Search for the cell housing the specified text and yield its [X, Y] center coordinate. 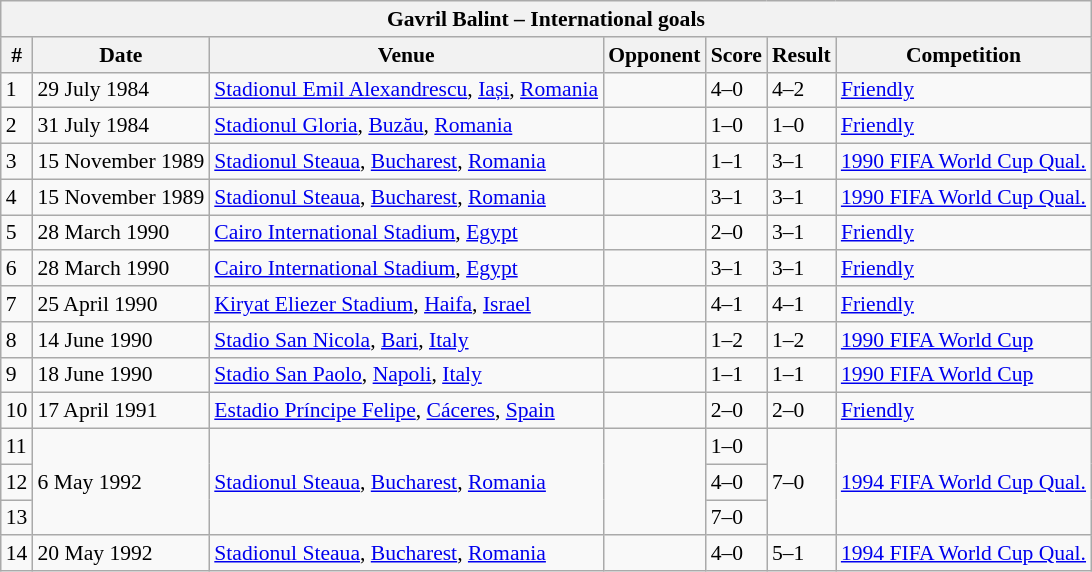
6 [17, 269]
5–1 [802, 554]
Score [736, 55]
Stadio San Nicola, Bari, Italy [406, 340]
Stadionul Emil Alexandrescu, Iași, Romania [406, 90]
25 April 1990 [120, 304]
Competition [964, 55]
12 [17, 482]
7 [17, 304]
31 July 1984 [120, 126]
Opponent [654, 55]
Date [120, 55]
9 [17, 375]
Venue [406, 55]
Kiryat Eliezer Stadium, Haifa, Israel [406, 304]
4 [17, 197]
18 June 1990 [120, 375]
10 [17, 411]
13 [17, 518]
29 July 1984 [120, 90]
20 May 1992 [120, 554]
3 [17, 162]
Gavril Balint – International goals [546, 19]
Stadionul Gloria, Buzău, Romania [406, 126]
2 [17, 126]
6 May 1992 [120, 482]
Estadio Príncipe Felipe, Cáceres, Spain [406, 411]
14 June 1990 [120, 340]
4–2 [802, 90]
8 [17, 340]
1 [17, 90]
5 [17, 233]
14 [17, 554]
Stadio San Paolo, Napoli, Italy [406, 375]
# [17, 55]
17 April 1991 [120, 411]
Result [802, 55]
11 [17, 447]
